Extract the [X, Y] coordinate from the center of the cell holding the provided text.  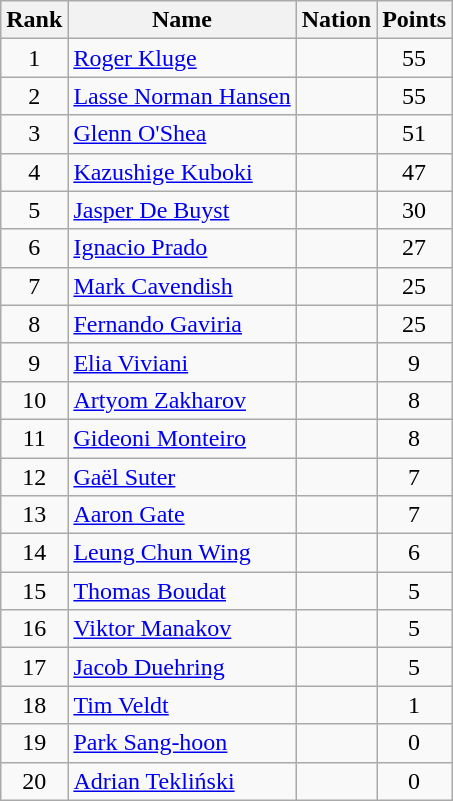
Fernando Gaviria [182, 324]
4 [34, 172]
Name [182, 20]
Aaron Gate [182, 515]
Ignacio Prado [182, 248]
Points [414, 20]
Glenn O'Shea [182, 134]
10 [34, 400]
30 [414, 210]
Thomas Boudat [182, 591]
Jacob Duehring [182, 667]
Mark Cavendish [182, 286]
3 [34, 134]
13 [34, 515]
Nation [336, 20]
16 [34, 629]
19 [34, 743]
Kazushige Kuboki [182, 172]
Lasse Norman Hansen [182, 96]
2 [34, 96]
12 [34, 477]
17 [34, 667]
Elia Viviani [182, 362]
14 [34, 553]
11 [34, 438]
47 [414, 172]
15 [34, 591]
Gideoni Monteiro [182, 438]
27 [414, 248]
Artyom Zakharov [182, 400]
Roger Kluge [182, 58]
20 [34, 781]
Adrian Tekliński [182, 781]
Viktor Manakov [182, 629]
Jasper De Buyst [182, 210]
Leung Chun Wing [182, 553]
18 [34, 705]
Tim Veldt [182, 705]
51 [414, 134]
Park Sang-hoon [182, 743]
Rank [34, 20]
Gaël Suter [182, 477]
